Provide the [X, Y] coordinate of the cell's center where the given text is located.  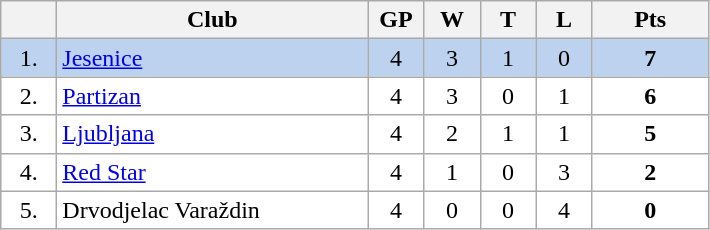
Red Star [212, 172]
T [508, 20]
GP [396, 20]
Partizan [212, 96]
Pts [650, 20]
6 [650, 96]
Ljubljana [212, 134]
5 [650, 134]
5. [29, 210]
Drvodjelac Varaždin [212, 210]
Jesenice [212, 58]
1. [29, 58]
7 [650, 58]
2. [29, 96]
3. [29, 134]
4. [29, 172]
W [452, 20]
L [564, 20]
Club [212, 20]
